Identify which cell holds the provided text, then report its [X, Y] central coordinate. 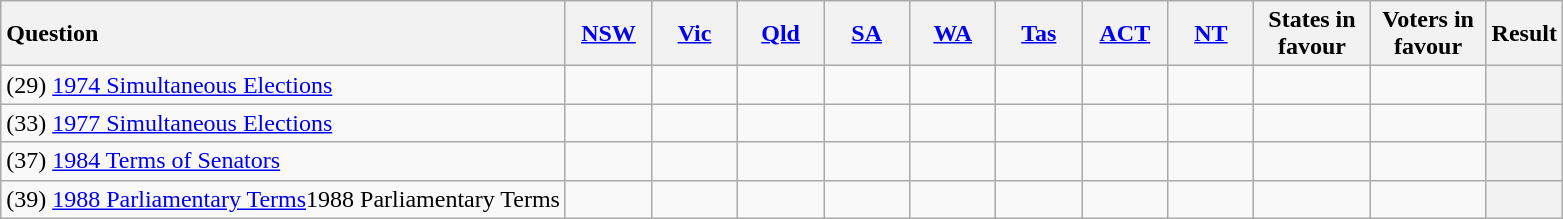
ACT [1125, 34]
Question [284, 34]
NSW [608, 34]
Vic [695, 34]
Tas [1039, 34]
(39) 1988 Parliamentary Terms1988 Parliamentary Terms [284, 199]
SA [867, 34]
Voters in favour [1428, 34]
(33) 1977 Simultaneous Elections [284, 123]
(37) 1984 Terms of Senators [284, 161]
Result [1524, 34]
Qld [781, 34]
NT [1211, 34]
(29) 1974 Simultaneous Elections [284, 85]
WA [953, 34]
States in favour [1312, 34]
